Find where the given text appears and provide that cell's center as [x, y] coordinate. 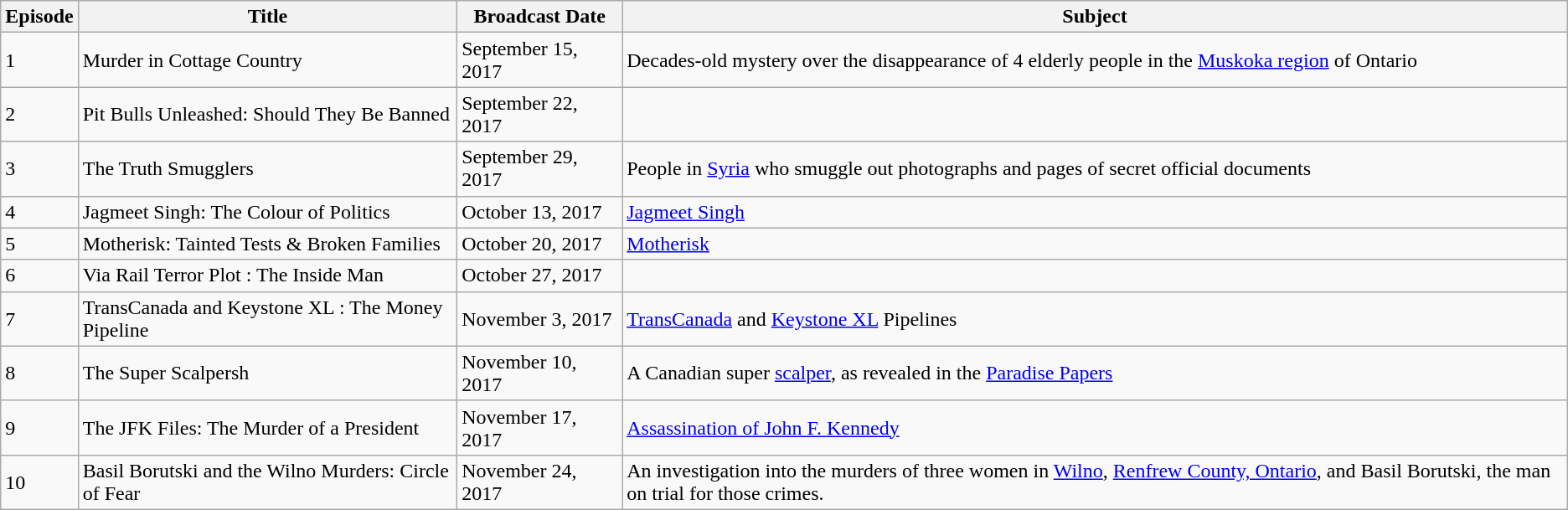
The Truth Smugglers [267, 169]
TransCanada and Keystone XL : The Money Pipeline [267, 318]
6 [39, 276]
September 15, 2017 [539, 60]
October 20, 2017 [539, 244]
1 [39, 60]
Basil Borutski and the Wilno Murders: Circle of Fear [267, 482]
October 27, 2017 [539, 276]
4 [39, 212]
October 13, 2017 [539, 212]
The Super Scalpersh [267, 373]
Motherisk [1096, 244]
8 [39, 373]
Decades-old mystery over the disappearance of 4 elderly people in the Muskoka region of Ontario [1096, 60]
TransCanada and Keystone XL Pipelines [1096, 318]
Murder in Cottage Country [267, 60]
Assassination of John F. Kennedy [1096, 427]
September 29, 2017 [539, 169]
Motherisk: Tainted Tests & Broken Families [267, 244]
Pit Bulls Unleashed: Should They Be Banned [267, 114]
November 3, 2017 [539, 318]
September 22, 2017 [539, 114]
A Canadian super scalper, as revealed in the Paradise Papers [1096, 373]
Title [267, 17]
Via Rail Terror Plot : The Inside Man [267, 276]
Broadcast Date [539, 17]
An investigation into the murders of three women in Wilno, Renfrew County, Ontario, and Basil Borutski, the man on trial for those crimes. [1096, 482]
7 [39, 318]
November 17, 2017 [539, 427]
Jagmeet Singh [1096, 212]
People in Syria who smuggle out photographs and pages of secret official documents [1096, 169]
2 [39, 114]
The JFK Files: The Murder of a President [267, 427]
3 [39, 169]
Episode [39, 17]
November 10, 2017 [539, 373]
Subject [1096, 17]
10 [39, 482]
November 24, 2017 [539, 482]
Jagmeet Singh: The Colour of Politics [267, 212]
9 [39, 427]
5 [39, 244]
